Locate the cell with the specified text and output its (x, y) center coordinate. 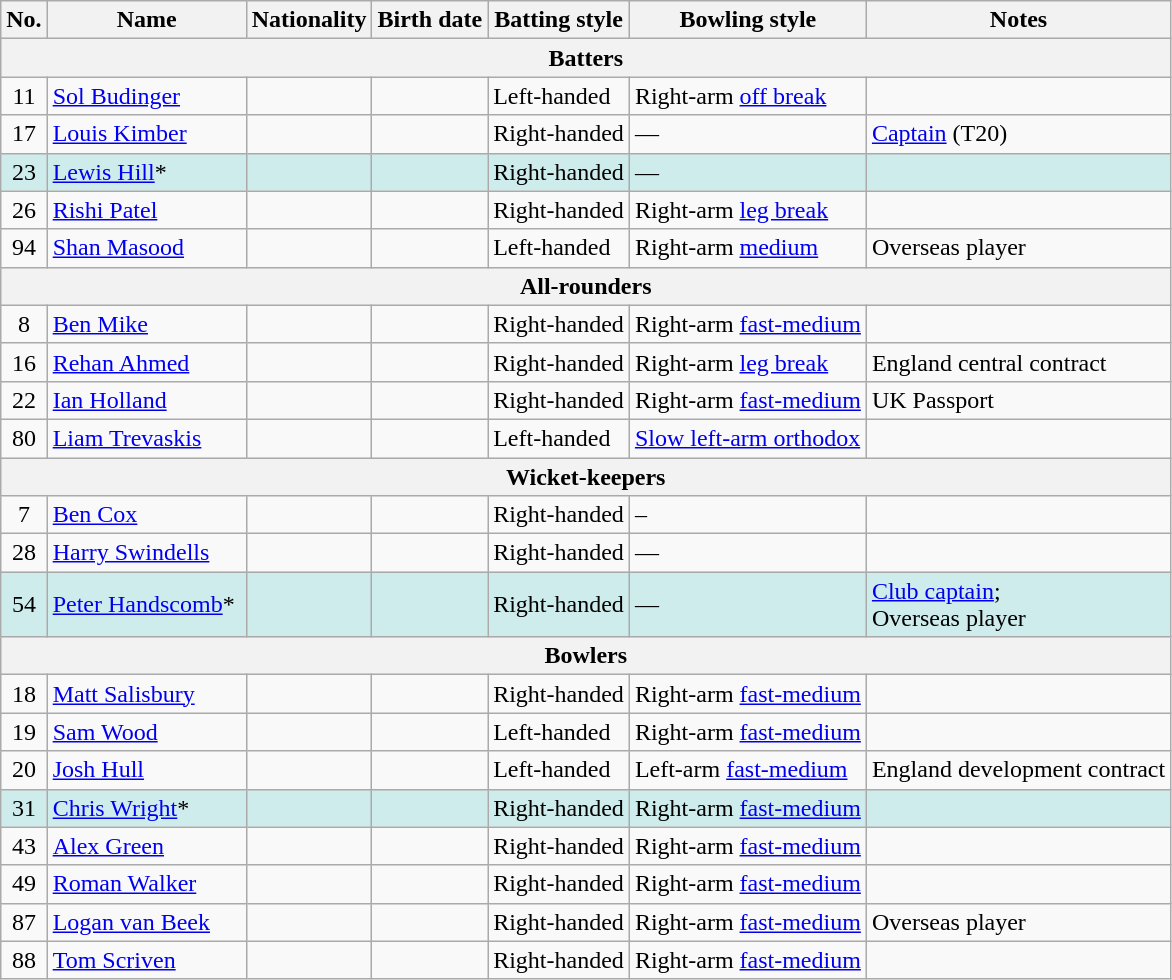
Sol Budinger (146, 96)
Birth date (430, 20)
8 (24, 324)
87 (24, 922)
Right-arm off break (748, 96)
18 (24, 694)
Matt Salisbury (146, 694)
No. (24, 20)
94 (24, 248)
7 (24, 515)
Bowlers (586, 656)
Harry Swindells (146, 553)
UK Passport (1018, 400)
Rehan Ahmed (146, 362)
Peter Handscomb* (146, 604)
49 (24, 884)
Alex Green (146, 846)
Batters (586, 58)
Chris Wright* (146, 808)
Ben Mike (146, 324)
19 (24, 732)
20 (24, 770)
Rishi Patel (146, 210)
All-rounders (586, 286)
– (748, 515)
Lewis Hill* (146, 172)
Right-arm medium (748, 248)
11 (24, 96)
16 (24, 362)
Left-arm fast-medium (748, 770)
England central contract (1018, 362)
Bowling style (748, 20)
28 (24, 553)
23 (24, 172)
Notes (1018, 20)
Slow left-arm orthodox (748, 438)
Name (146, 20)
Shan Masood (146, 248)
Sam Wood (146, 732)
Club captain; Overseas player (1018, 604)
Logan van Beek (146, 922)
88 (24, 960)
England development contract (1018, 770)
31 (24, 808)
43 (24, 846)
Wicket-keepers (586, 477)
Ian Holland (146, 400)
Nationality (309, 20)
22 (24, 400)
Batting style (559, 20)
Josh Hull (146, 770)
80 (24, 438)
26 (24, 210)
Ben Cox (146, 515)
Louis Kimber (146, 134)
54 (24, 604)
17 (24, 134)
Roman Walker (146, 884)
Tom Scriven (146, 960)
Liam Trevaskis (146, 438)
Captain (T20) (1018, 134)
